Output the [x, y] coordinate of the center of the cell containing the given text.  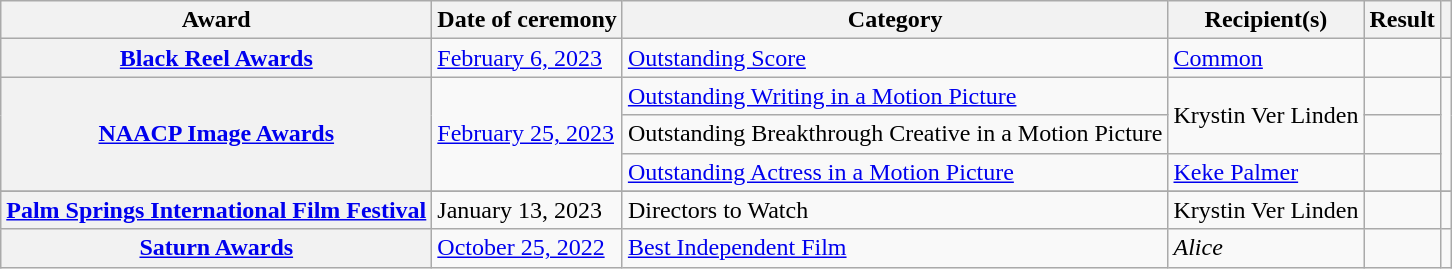
Directors to Watch [895, 210]
Recipient(s) [1266, 20]
Best Independent Film [895, 248]
Outstanding Breakthrough Creative in a Motion Picture [895, 134]
Date of ceremony [528, 20]
October 25, 2022 [528, 248]
Common [1266, 58]
Outstanding Actress in a Motion Picture [895, 172]
February 6, 2023 [528, 58]
Outstanding Writing in a Motion Picture [895, 96]
Outstanding Score [895, 58]
Palm Springs International Film Festival [216, 210]
Saturn Awards [216, 248]
Category [895, 20]
Award [216, 20]
Alice [1266, 248]
January 13, 2023 [528, 210]
February 25, 2023 [528, 134]
Result [1402, 20]
NAACP Image Awards [216, 134]
Keke Palmer [1266, 172]
Black Reel Awards [216, 58]
